From the cell containing the given text, extract its center point as (x, y) coordinate. 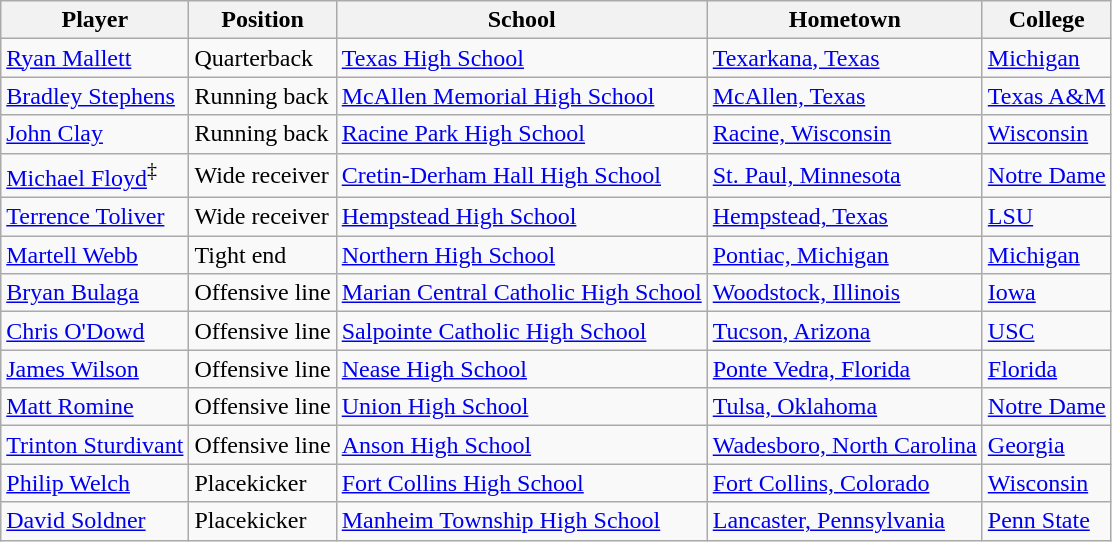
John Clay (95, 134)
Terrence Toliver (95, 217)
Anson High School (522, 445)
Martell Webb (95, 255)
Bradley Stephens (95, 96)
Chris O'Dowd (95, 331)
Florida (1046, 369)
Texarkana, Texas (844, 58)
School (522, 20)
Hometown (844, 20)
Texas High School (522, 58)
Marian Central Catholic High School (522, 293)
Hempstead, Texas (844, 217)
Penn State (1046, 521)
Philip Welch (95, 483)
Iowa (1046, 293)
Tucson, Arizona (844, 331)
Bryan Bulaga (95, 293)
Matt Romine (95, 407)
McAllen Memorial High School (522, 96)
Wadesboro, North Carolina (844, 445)
Trinton Sturdivant (95, 445)
Northern High School (522, 255)
Pontiac, Michigan (844, 255)
Michael Floyd‡ (95, 176)
David Soldner (95, 521)
Manheim Township High School (522, 521)
Salpointe Catholic High School (522, 331)
Hempstead High School (522, 217)
Racine Park High School (522, 134)
McAllen, Texas (844, 96)
Lancaster, Pennsylvania (844, 521)
Racine, Wisconsin (844, 134)
Woodstock, Illinois (844, 293)
Nease High School (522, 369)
James Wilson (95, 369)
USC (1046, 331)
Tight end (262, 255)
Union High School (522, 407)
Cretin-Derham Hall High School (522, 176)
Ryan Mallett (95, 58)
St. Paul, Minnesota (844, 176)
Position (262, 20)
LSU (1046, 217)
Texas A&M (1046, 96)
Player (95, 20)
Ponte Vedra, Florida (844, 369)
Georgia (1046, 445)
Tulsa, Oklahoma (844, 407)
Quarterback (262, 58)
Fort Collins High School (522, 483)
Fort Collins, Colorado (844, 483)
College (1046, 20)
